Scan for the cell matching the given text and deliver its [x, y] coordinate at center. 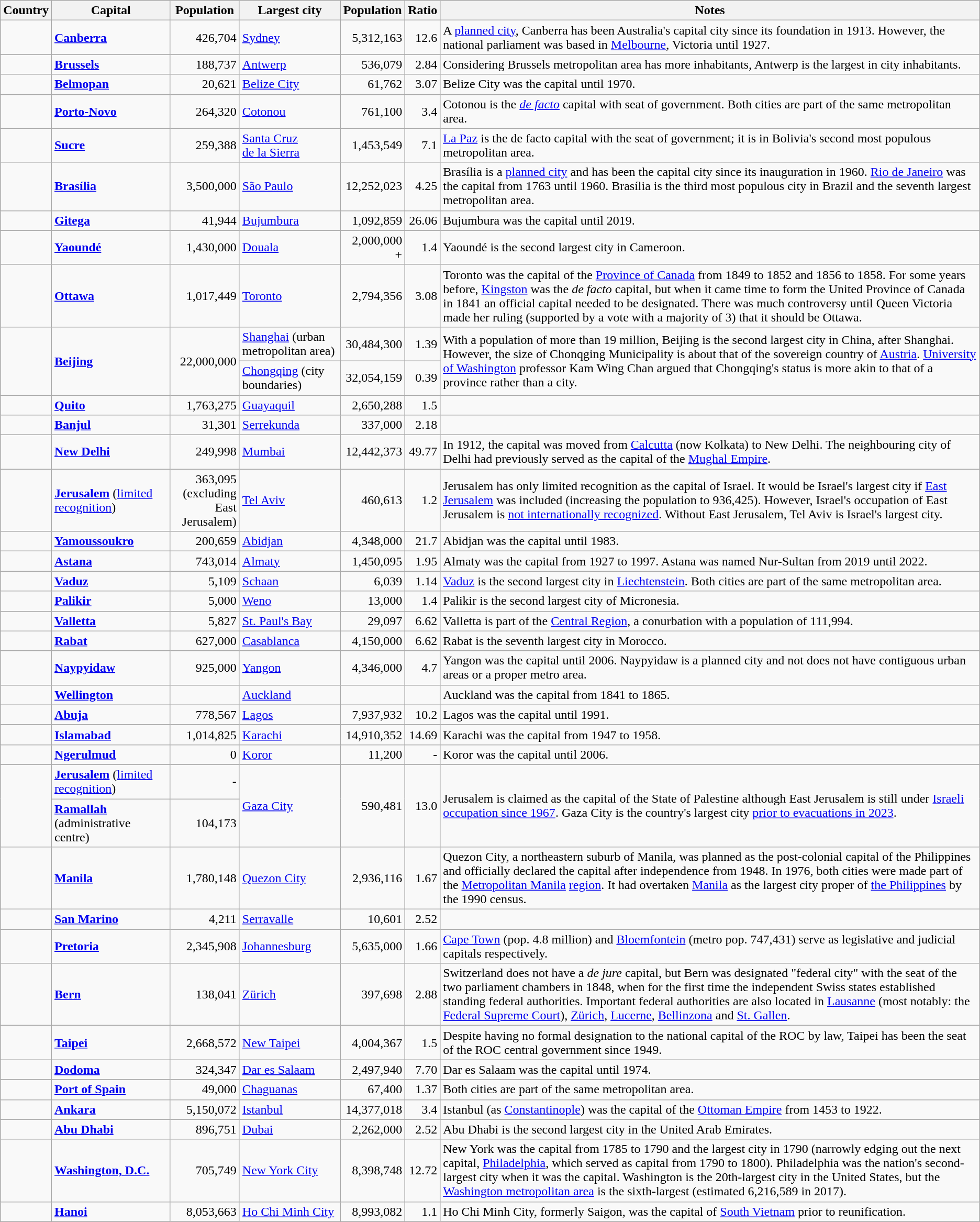
Ho Chi Minh City [289, 1212]
188,737 [205, 64]
Weno [289, 601]
Yaoundé [110, 247]
New Taipei [289, 1043]
Yangon was the capital until 2006. Naypyidaw is a planned city and not does not have contiguous urban areas or a proper metro area. [710, 668]
7,937,932 [373, 715]
761,100 [373, 111]
3.07 [423, 84]
7.70 [423, 1070]
Manila [110, 879]
10,601 [373, 919]
12.72 [423, 1171]
925,000 [205, 668]
Koror was the capital until 2006. [710, 754]
Chaguanas [289, 1090]
7.1 [423, 146]
896,751 [205, 1129]
1,450,095 [373, 561]
Abu Dhabi [110, 1129]
2,794,356 [373, 295]
Dodoma [110, 1070]
Bujumbura [289, 220]
Karachi was the capital from 1947 to 1958. [710, 735]
Ottawa [110, 295]
4.7 [423, 668]
1,092,859 [373, 220]
Sucre [110, 146]
49,000 [205, 1090]
Abu Dhabi is the second largest city in the United Arab Emirates. [710, 1129]
2,936,116 [373, 879]
1.37 [423, 1090]
Istanbul [289, 1109]
Sydney [289, 38]
St. Paul's Bay [289, 621]
3.08 [423, 295]
Ankara [110, 1109]
Islamabad [110, 735]
Brasília [110, 186]
Auckland [289, 695]
14,377,018 [373, 1109]
5,000 [205, 601]
4,004,367 [373, 1043]
Rabat [110, 641]
743,014 [205, 561]
Guayaquil [289, 405]
1.66 [423, 947]
0 [205, 754]
Naypyidaw [110, 668]
61,762 [373, 84]
259,388 [205, 146]
26.06 [423, 220]
Karachi [289, 735]
627,000 [205, 641]
4,150,000 [373, 641]
Johannesburg [289, 947]
Casablanca [289, 641]
10.2 [423, 715]
2.18 [423, 425]
30,484,300 [373, 343]
Taipei [110, 1043]
1,430,000 [205, 247]
0.39 [423, 378]
Bern [110, 995]
Ho Chi Minh City, formerly Saigon, was the capital of South Vietnam prior to reunification. [710, 1212]
Belmopan [110, 84]
Zürich [289, 995]
49.77 [423, 452]
249,998 [205, 452]
2,000,000 + [373, 247]
1,453,549 [373, 146]
1.39 [423, 343]
22,000,000 [205, 361]
2.84 [423, 64]
11,200 [373, 754]
Shanghai (urban metropolitan area) [289, 343]
La Paz is the de facto capital with the seat of government; it is in Bolivia's second most populous metropolitan area. [710, 146]
Ramallah (administrative centre) [110, 823]
67,400 [373, 1090]
Quito [110, 405]
426,704 [205, 38]
Serrekunda [289, 425]
264,320 [205, 111]
6,039 [373, 581]
29,097 [373, 621]
New Delhi [110, 452]
705,749 [205, 1171]
1.2 [423, 501]
14.69 [423, 735]
Abidjan [289, 541]
Considering Brussels metropolitan area has more inhabitants, Antwerp is the largest in city inhabitants. [710, 64]
1,014,825 [205, 735]
2.88 [423, 995]
12,442,373 [373, 452]
2,650,288 [373, 405]
8,053,663 [205, 1212]
4,348,000 [373, 541]
104,173 [205, 823]
12,252,023 [373, 186]
13.0 [423, 805]
460,613 [373, 501]
São Paulo [289, 186]
Palikir is the second largest city of Micronesia. [710, 601]
5,635,000 [373, 947]
Quezon City [289, 879]
536,079 [373, 64]
13,000 [373, 601]
31,301 [205, 425]
Abidjan was the capital until 1983. [710, 541]
Largest city [289, 10]
Notes [710, 10]
Rabat is the seventh largest city in Morocco. [710, 641]
Capital [110, 10]
20,621 [205, 84]
Despite having no formal designation to the national capital of the ROC by law, Taipei has been the seat of the ROC central government since 1949. [710, 1043]
Pretoria [110, 947]
5,109 [205, 581]
2,345,908 [205, 947]
1,763,275 [205, 405]
Valletta is part of the Central Region, a conurbation with a population of 111,994. [710, 621]
363,095(excludingEast Jerusalem) [205, 501]
8,398,748 [373, 1171]
Antwerp [289, 64]
2,497,940 [373, 1070]
4,346,000 [373, 668]
Astana [110, 561]
21.7 [423, 541]
397,698 [373, 995]
1.1 [423, 1212]
324,347 [205, 1070]
1.67 [423, 879]
5,827 [205, 621]
1.95 [423, 561]
Both cities are part of the same metropolitan area. [710, 1090]
Vaduz is the second largest city in Liechtenstein. Both cities are part of the same metropolitan area. [710, 581]
Porto-Novo [110, 111]
Lagos [289, 715]
Washington, D.C. [110, 1171]
8,993,082 [373, 1212]
Port of Spain [110, 1090]
Palikir [110, 601]
Koror [289, 754]
Belize City [289, 84]
Almaty [289, 561]
Serravalle [289, 919]
32,054,159 [373, 378]
Tel Aviv [289, 501]
Yaoundé is the second largest city in Cameroon. [710, 247]
Country [26, 10]
Canberra [110, 38]
4,211 [205, 919]
Dar es Salaam was the capital until 1974. [710, 1070]
5,150,072 [205, 1109]
337,000 [373, 425]
Istanbul (as Constantinople) was the capital of the Ottoman Empire from 1453 to 1922. [710, 1109]
3,500,000 [205, 186]
590,481 [373, 805]
Gaza City [289, 805]
Douala [289, 247]
Yamoussoukro [110, 541]
Banjul [110, 425]
New York City [289, 1171]
Yangon [289, 668]
Lagos was the capital until 1991. [710, 715]
1,017,449 [205, 295]
4.25 [423, 186]
Auckland was the capital from 1841 to 1865. [710, 695]
Mumbai [289, 452]
Hanoi [110, 1212]
Dubai [289, 1129]
Belize City was the capital until 1970. [710, 84]
Chongqing (city boundaries) [289, 378]
Santa Cruzde la Sierra [289, 146]
2,668,572 [205, 1043]
Ngerulmud [110, 754]
Schaan [289, 581]
41,944 [205, 220]
778,567 [205, 715]
Abuja [110, 715]
Gitega [110, 220]
5,312,163 [373, 38]
Cotonou is the de facto capital with seat of government. Both cities are part of the same metropolitan area. [710, 111]
1,780,148 [205, 879]
San Marino [110, 919]
Valletta [110, 621]
2,262,000 [373, 1129]
Ratio [423, 10]
1.14 [423, 581]
14,910,352 [373, 735]
Cotonou [289, 111]
Cape Town (pop. 4.8 million) and Bloemfontein (metro pop. 747,431) serve as legislative and judicial capitals respectively. [710, 947]
200,659 [205, 541]
Brussels [110, 64]
Dar es Salaam [289, 1070]
Toronto [289, 295]
Bujumbura was the capital until 2019. [710, 220]
Beijing [110, 361]
138,041 [205, 995]
Wellington [110, 695]
Almaty was the capital from 1927 to 1997. Astana was named Nur-Sultan from 2019 until 2022. [710, 561]
12.6 [423, 38]
Vaduz [110, 581]
